Identify which cell holds the provided text, then report its [X, Y] central coordinate. 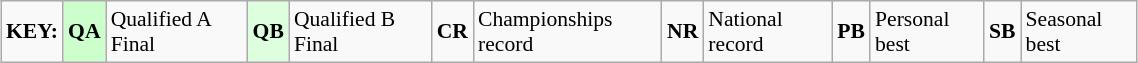
Qualified A Final [177, 32]
National record [768, 32]
Personal best [927, 32]
Seasonal best [1079, 32]
QA [84, 32]
QB [268, 32]
KEY: [32, 32]
PB [851, 32]
SB [1002, 32]
Qualified B Final [360, 32]
NR [682, 32]
Championships record [568, 32]
CR [452, 32]
